Pinpoint the cell where the given text exists, returning its (x, y) midpoint coordinate. 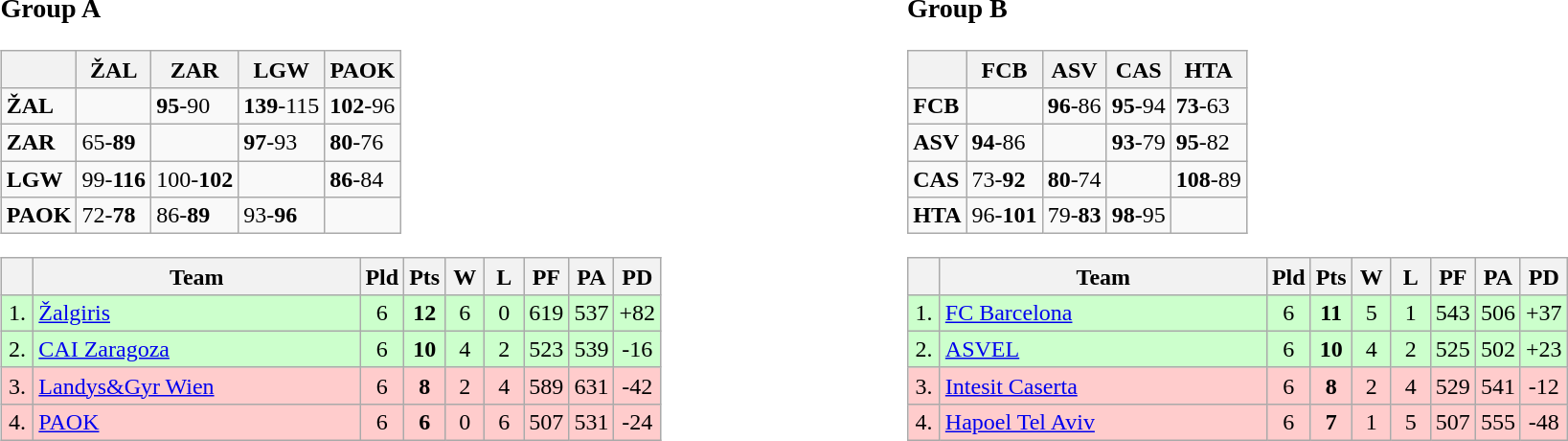
93-79 (1138, 143)
95-94 (1138, 105)
619 (546, 313)
108-89 (1209, 179)
525 (1452, 349)
-48 (1544, 422)
502 (1498, 349)
96-101 (1004, 216)
-24 (638, 422)
139-115 (282, 105)
ASVEL (1103, 349)
95-90 (195, 105)
+37 (1544, 313)
+23 (1544, 349)
539 (592, 349)
531 (592, 422)
Žalgiris (197, 313)
80-74 (1075, 179)
72-78 (114, 216)
589 (546, 385)
543 (1452, 313)
529 (1452, 385)
506 (1498, 313)
94-86 (1004, 143)
97-93 (282, 143)
86-89 (195, 216)
80-76 (362, 143)
79-83 (1075, 216)
73-92 (1004, 179)
7 (1331, 422)
+82 (638, 313)
11 (1331, 313)
93-96 (282, 216)
631 (592, 385)
100-102 (195, 179)
Landys&Gyr Wien (197, 385)
555 (1498, 422)
523 (546, 349)
-12 (1544, 385)
-42 (638, 385)
Intesit Caserta (1103, 385)
95-82 (1209, 143)
Hapoel Tel Aviv (1103, 422)
86-84 (362, 179)
537 (592, 313)
CAI Zaragoza (197, 349)
99-116 (114, 179)
541 (1498, 385)
12 (425, 313)
-16 (638, 349)
96-86 (1075, 105)
65-89 (114, 143)
FC Barcelona (1103, 313)
73-63 (1209, 105)
102-96 (362, 105)
98-95 (1138, 216)
